Locate the cell with the specified text and output its [X, Y] center coordinate. 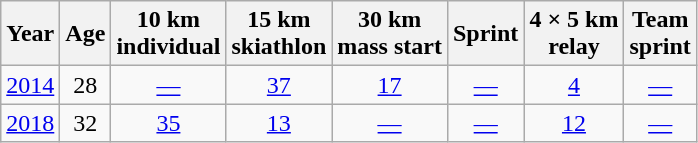
Year [30, 34]
15 kmskiathlon [279, 34]
32 [86, 123]
30 kmmass start [390, 34]
10 kmindividual [168, 34]
Teamsprint [660, 34]
Sprint [485, 34]
2018 [30, 123]
2014 [30, 85]
4 [574, 85]
4 × 5 kmrelay [574, 34]
Age [86, 34]
17 [390, 85]
35 [168, 123]
13 [279, 123]
28 [86, 85]
37 [279, 85]
12 [574, 123]
